Extract the (x, y) coordinate from the center of the cell holding the provided text.  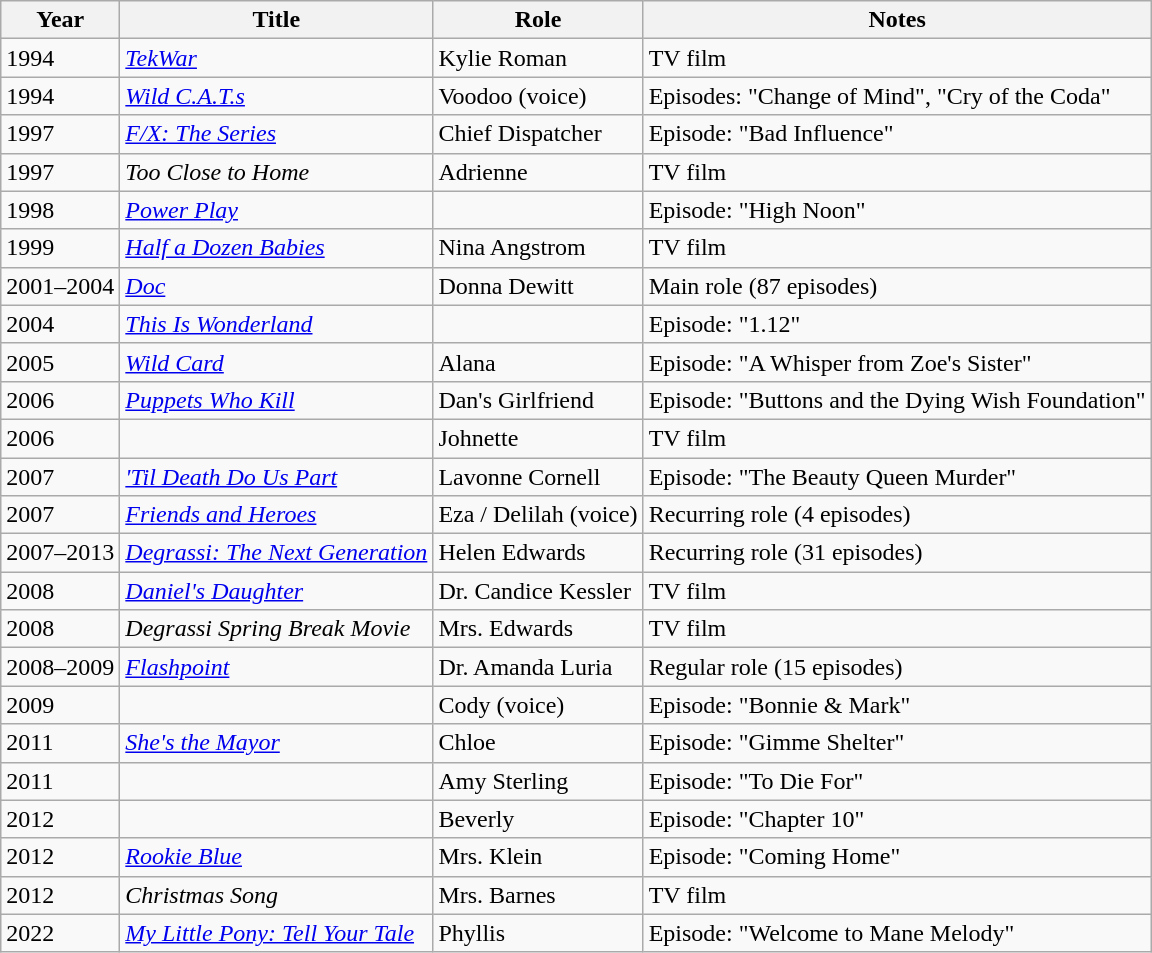
Mrs. Edwards (538, 629)
Wild C.A.T.s (276, 96)
Episode: "A Whisper from Zoe's Sister" (897, 362)
Flashpoint (276, 667)
Lavonne Cornell (538, 477)
Donna Dewitt (538, 286)
Recurring role (4 episodes) (897, 515)
Dan's Girlfriend (538, 400)
Voodoo (voice) (538, 96)
2009 (60, 705)
Recurring role (31 episodes) (897, 553)
2005 (60, 362)
1999 (60, 248)
Chloe (538, 743)
Episode: "Gimme Shelter" (897, 743)
Episode: "Coming Home" (897, 857)
Degrassi: The Next Generation (276, 553)
Kylie Roman (538, 58)
Episode: "Chapter 10" (897, 819)
Role (538, 20)
Half a Dozen Babies (276, 248)
Episodes: "Change of Mind", "Cry of the Coda" (897, 96)
2022 (60, 933)
Power Play (276, 210)
Too Close to Home (276, 172)
Title (276, 20)
Puppets Who Kill (276, 400)
Year (60, 20)
Degrassi Spring Break Movie (276, 629)
My Little Pony: Tell Your Tale (276, 933)
Notes (897, 20)
F/X: The Series (276, 134)
Beverly (538, 819)
Rookie Blue (276, 857)
TekWar (276, 58)
Episode: "Welcome to Mane Melody" (897, 933)
2007–2013 (60, 553)
Cody (voice) (538, 705)
Episode: "Bonnie & Mark" (897, 705)
Daniel's Daughter (276, 591)
Episode: "To Die For" (897, 781)
Alana (538, 362)
Helen Edwards (538, 553)
2008–2009 (60, 667)
Episode: "1.12" (897, 324)
Adrienne (538, 172)
2004 (60, 324)
Main role (87 episodes) (897, 286)
Mrs. Klein (538, 857)
'Til Death Do Us Part (276, 477)
Doc (276, 286)
Amy Sterling (538, 781)
1998 (60, 210)
Nina Angstrom (538, 248)
Johnette (538, 438)
Episode: "Buttons and the Dying Wish Foundation" (897, 400)
Friends and Heroes (276, 515)
2001–2004 (60, 286)
Regular role (15 episodes) (897, 667)
Episode: "Bad Influence" (897, 134)
Chief Dispatcher (538, 134)
This Is Wonderland (276, 324)
She's the Mayor (276, 743)
Episode: "The Beauty Queen Murder" (897, 477)
Dr. Amanda Luria (538, 667)
Phyllis (538, 933)
Christmas Song (276, 895)
Wild Card (276, 362)
Episode: "High Noon" (897, 210)
Dr. Candice Kessler (538, 591)
Mrs. Barnes (538, 895)
Eza / Delilah (voice) (538, 515)
